Return the [X, Y] coordinate for the center point of the cell that contains the specified text.  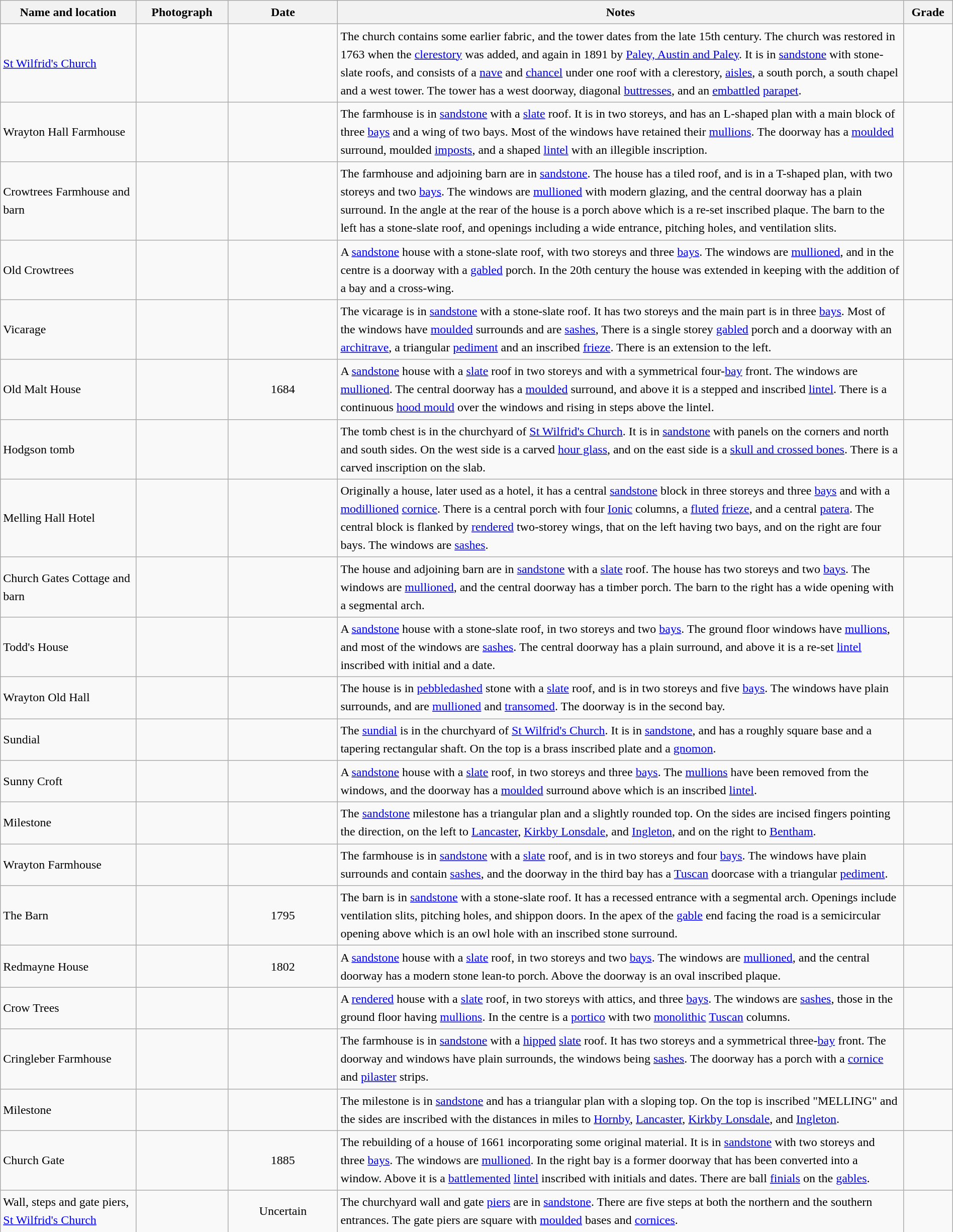
Wrayton Farmhouse [68, 865]
Old Malt House [68, 389]
Church Gate [68, 1160]
The Barn [68, 916]
Cringleber Farmhouse [68, 1059]
Todd's House [68, 646]
Sundial [68, 740]
Hodgson tomb [68, 449]
Redmayne House [68, 966]
1885 [283, 1160]
Melling Hall Hotel [68, 518]
Crow Trees [68, 1008]
Uncertain [283, 1211]
Name and location [68, 12]
Wrayton Hall Farmhouse [68, 132]
Wrayton Old Hall [68, 698]
Old Crowtrees [68, 269]
Notes [620, 12]
Church Gates Cottage and barn [68, 587]
Vicarage [68, 330]
Wall, steps and gate piers, St Wilfrid's Church [68, 1211]
1684 [283, 389]
Grade [928, 12]
Crowtrees Farmhouse and barn [68, 201]
Photograph [182, 12]
Date [283, 12]
St Wilfrid's Church [68, 63]
1802 [283, 966]
Sunny Croft [68, 781]
1795 [283, 916]
